Search for the cell housing the specified text and yield its [x, y] center coordinate. 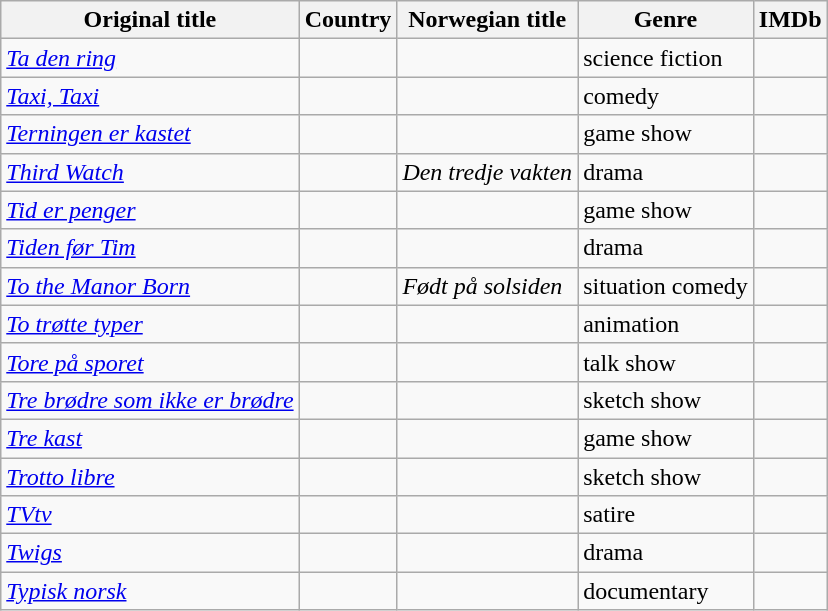
Tre brødre som ikke er brødre [150, 400]
animation [666, 324]
Tre kast [150, 438]
Country [348, 20]
TVtv [150, 515]
Den tredje vakten [488, 172]
Third Watch [150, 172]
Original title [150, 20]
Ta den ring [150, 58]
talk show [666, 362]
Genre [666, 20]
Typisk norsk [150, 591]
comedy [666, 96]
To the Manor Born [150, 286]
science fiction [666, 58]
Tiden før Tim [150, 248]
Tore på sporet [150, 362]
Taxi, Taxi [150, 96]
Twigs [150, 553]
Terningen er kastet [150, 134]
satire [666, 515]
situation comedy [666, 286]
Tid er penger [150, 210]
Norwegian title [488, 20]
IMDb [790, 20]
Født på solsiden [488, 286]
documentary [666, 591]
Trotto libre [150, 477]
To trøtte typer [150, 324]
